From the cell containing the given text, extract its center point as [X, Y] coordinate. 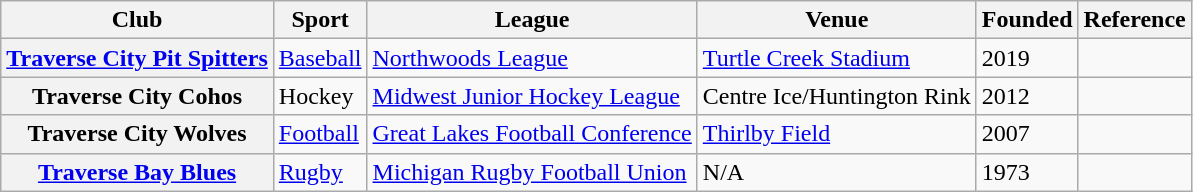
Baseball [320, 58]
Club [138, 20]
Centre Ice/Huntington Rink [836, 96]
Thirlby Field [836, 134]
2019 [1027, 58]
Football [320, 134]
Northwoods League [532, 58]
Rugby [320, 172]
Reference [1134, 20]
Venue [836, 20]
Traverse Bay Blues [138, 172]
Turtle Creek Stadium [836, 58]
Founded [1027, 20]
1973 [1027, 172]
Traverse City Pit Spitters [138, 58]
League [532, 20]
Traverse City Cohos [138, 96]
Midwest Junior Hockey League [532, 96]
Traverse City Wolves [138, 134]
Hockey [320, 96]
Michigan Rugby Football Union [532, 172]
Great Lakes Football Conference [532, 134]
N/A [836, 172]
2007 [1027, 134]
2012 [1027, 96]
Sport [320, 20]
